Find where the given text appears and provide that cell's center as (X, Y) coordinate. 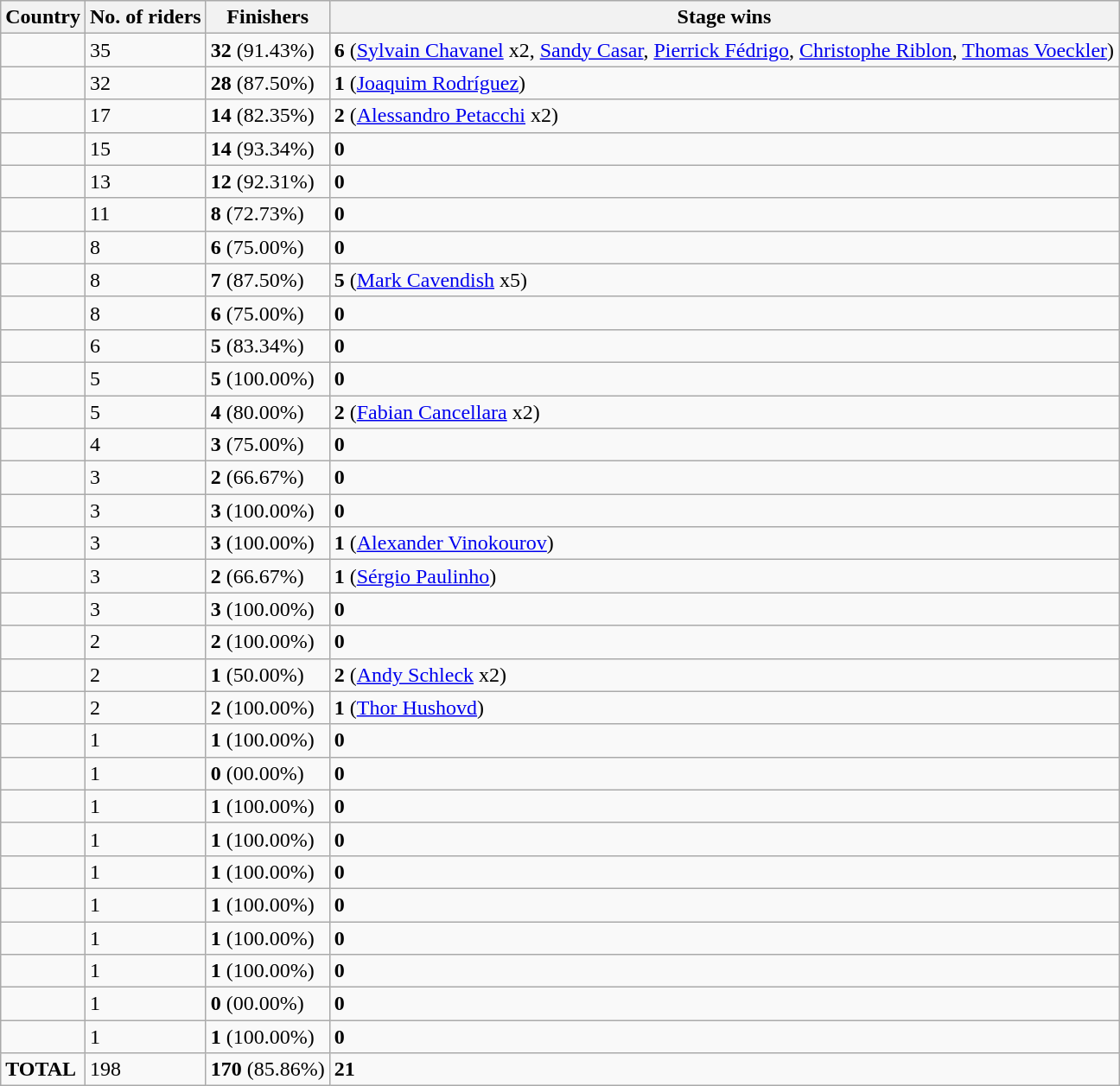
7 (87.50%) (268, 280)
5 (Mark Cavendish x5) (724, 280)
8 (72.73%) (268, 214)
4 (145, 445)
1 (Thor Hushovd) (724, 708)
2 (Andy Schleck x2) (724, 675)
TOTAL (43, 1070)
4 (80.00%) (268, 412)
32 (145, 83)
14 (82.35%) (268, 116)
2 (Alessandro Petacchi x2) (724, 116)
6 (145, 346)
1 (Sérgio Paulinho) (724, 576)
3 (75.00%) (268, 445)
14 (93.34%) (268, 149)
28 (87.50%) (268, 83)
1 (Joaquim Rodríguez) (724, 83)
2 (Fabian Cancellara x2) (724, 412)
1 (50.00%) (268, 675)
17 (145, 116)
5 (100.00%) (268, 378)
1 (Alexander Vinokourov) (724, 543)
Finishers (268, 17)
12 (92.31%) (268, 181)
170 (85.86%) (268, 1070)
Stage wins (724, 17)
6 (Sylvain Chavanel x2, Sandy Casar, Pierrick Fédrigo, Christophe Riblon, Thomas Voeckler) (724, 50)
No. of riders (145, 17)
32 (91.43%) (268, 50)
198 (145, 1070)
Country (43, 17)
21 (724, 1070)
13 (145, 181)
15 (145, 149)
35 (145, 50)
11 (145, 214)
5 (83.34%) (268, 346)
